Search for the cell housing the specified text and yield its (x, y) center coordinate. 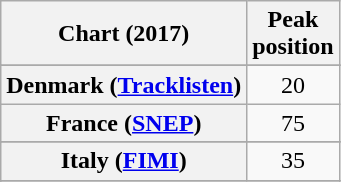
Chart (2017) (124, 34)
France (SNEP) (124, 123)
35 (293, 161)
20 (293, 85)
Denmark (Tracklisten) (124, 85)
75 (293, 123)
Italy (FIMI) (124, 161)
Peakposition (293, 34)
